Locate the cell with the specified text and output its (X, Y) center coordinate. 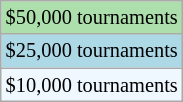
$50,000 tournaments (92, 17)
$25,000 tournaments (92, 51)
$10,000 tournaments (92, 85)
